Provide the [x, y] coordinate of the cell's center where the given text is located.  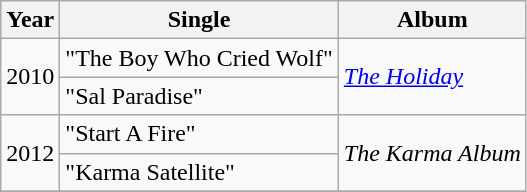
The Holiday [432, 77]
2010 [30, 77]
"Sal Paradise" [199, 96]
The Karma Album [432, 153]
"Start A Fire" [199, 134]
Single [199, 20]
Year [30, 20]
"The Boy Who Cried Wolf" [199, 58]
2012 [30, 153]
"Karma Satellite" [199, 172]
Album [432, 20]
